Return the [X, Y] coordinate for the center point of the cell that contains the specified text.  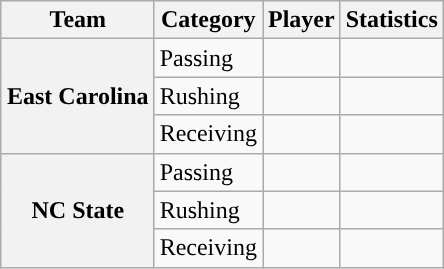
Team [78, 20]
East Carolina [78, 96]
Statistics [392, 20]
NC State [78, 210]
Category [208, 20]
Player [301, 20]
